Provide the (X, Y) coordinate of the cell's center where the given text is located.  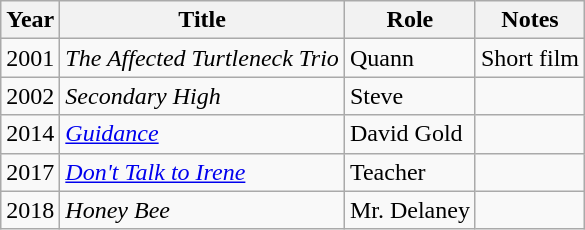
2002 (30, 96)
Title (202, 20)
The Affected Turtleneck Trio (202, 58)
Don't Talk to Irene (202, 172)
Steve (410, 96)
Quann (410, 58)
David Gold (410, 134)
Year (30, 20)
2014 (30, 134)
Secondary High (202, 96)
2001 (30, 58)
Role (410, 20)
Notes (530, 20)
Honey Bee (202, 210)
2017 (30, 172)
Mr. Delaney (410, 210)
Short film (530, 58)
Teacher (410, 172)
2018 (30, 210)
Guidance (202, 134)
